Detect which cell encompasses the target text, then output its [x, y] center coordinate. 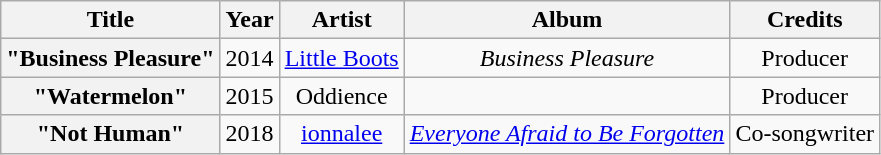
Oddience [342, 96]
ionnalee [342, 134]
2015 [250, 96]
Little Boots [342, 58]
2014 [250, 58]
Credits [805, 20]
"Watermelon" [110, 96]
"Not Human" [110, 134]
"Business Pleasure" [110, 58]
Business Pleasure [567, 58]
Year [250, 20]
Co-songwriter [805, 134]
2018 [250, 134]
Everyone Afraid to Be Forgotten [567, 134]
Album [567, 20]
Artist [342, 20]
Title [110, 20]
